Provide the [x, y] coordinate of the cell's center where the given text is located.  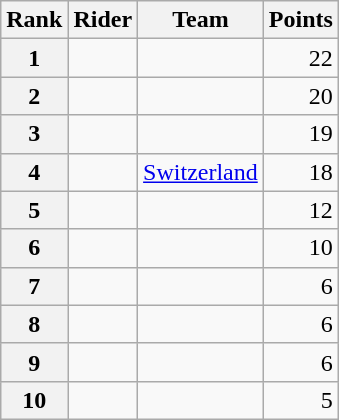
9 [34, 362]
4 [34, 172]
1 [34, 58]
19 [300, 134]
Switzerland [201, 172]
2 [34, 96]
12 [300, 210]
8 [34, 324]
Rank [34, 20]
3 [34, 134]
Points [300, 20]
18 [300, 172]
20 [300, 96]
Rider [103, 20]
22 [300, 58]
7 [34, 286]
Team [201, 20]
